Determine the (X, Y) coordinate at the center of the cell enclosing the given text.  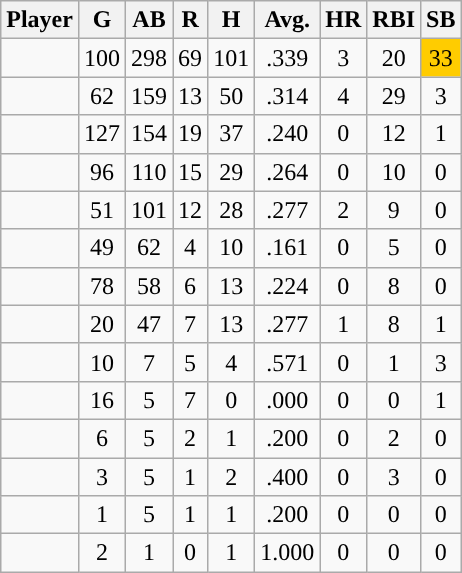
50 (232, 96)
AB (150, 20)
.224 (288, 286)
Player (40, 20)
RBI (394, 20)
19 (190, 134)
.240 (288, 134)
127 (102, 134)
SB (441, 20)
H (232, 20)
HR (344, 20)
33 (441, 58)
15 (190, 172)
37 (232, 134)
.400 (288, 477)
.000 (288, 400)
G (102, 20)
159 (150, 96)
58 (150, 286)
154 (150, 134)
Avg. (288, 20)
298 (150, 58)
.161 (288, 248)
.571 (288, 362)
R (190, 20)
100 (102, 58)
69 (190, 58)
1.000 (288, 553)
.339 (288, 58)
110 (150, 172)
28 (232, 210)
47 (150, 324)
.314 (288, 96)
9 (394, 210)
51 (102, 210)
.264 (288, 172)
78 (102, 286)
49 (102, 248)
96 (102, 172)
16 (102, 400)
